Search for the cell housing the specified text and yield its (X, Y) center coordinate. 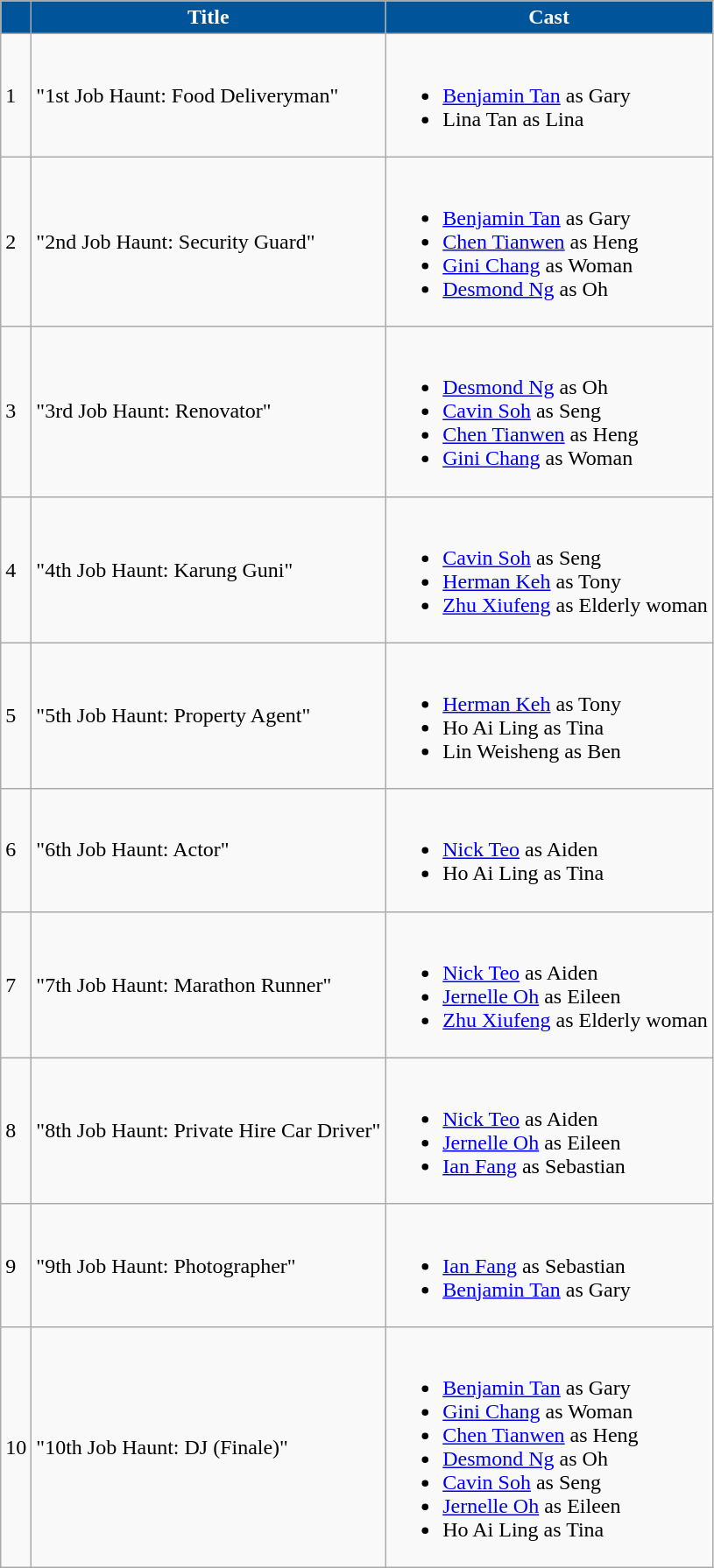
"1st Job Haunt: Food Deliveryman" (209, 95)
8 (16, 1131)
"9th Job Haunt: Photographer" (209, 1265)
Ian Fang as SebastianBenjamin Tan as Gary (549, 1265)
Nick Teo as AidenJernelle Oh as EileenIan Fang as Sebastian (549, 1131)
3 (16, 411)
5 (16, 716)
1 (16, 95)
"10th Job Haunt: DJ (Finale)" (209, 1446)
Cavin Soh as SengHerman Keh as TonyZhu Xiufeng as Elderly woman (549, 569)
10 (16, 1446)
Benjamin Tan as GaryGini Chang as WomanChen Tianwen as HengDesmond Ng as OhCavin Soh as SengJernelle Oh as EileenHo Ai Ling as Tina (549, 1446)
Herman Keh as TonyHo Ai Ling as TinaLin Weisheng as Ben (549, 716)
"6th Job Haunt: Actor" (209, 850)
"7th Job Haunt: Marathon Runner" (209, 984)
"5th Job Haunt: Property Agent" (209, 716)
Benjamin Tan as GaryLina Tan as Lina (549, 95)
Nick Teo as AidenJernelle Oh as EileenZhu Xiufeng as Elderly woman (549, 984)
7 (16, 984)
4 (16, 569)
6 (16, 850)
"4th Job Haunt: Karung Guni" (209, 569)
2 (16, 242)
Title (209, 18)
Nick Teo as AidenHo Ai Ling as Tina (549, 850)
"2nd Job Haunt: Security Guard" (209, 242)
Benjamin Tan as GaryChen Tianwen as HengGini Chang as WomanDesmond Ng as Oh (549, 242)
Desmond Ng as OhCavin Soh as SengChen Tianwen as HengGini Chang as Woman (549, 411)
Cast (549, 18)
9 (16, 1265)
"8th Job Haunt: Private Hire Car Driver" (209, 1131)
"3rd Job Haunt: Renovator" (209, 411)
